Capture the cell that displays the provided text and extract its (x, y) central coordinate. 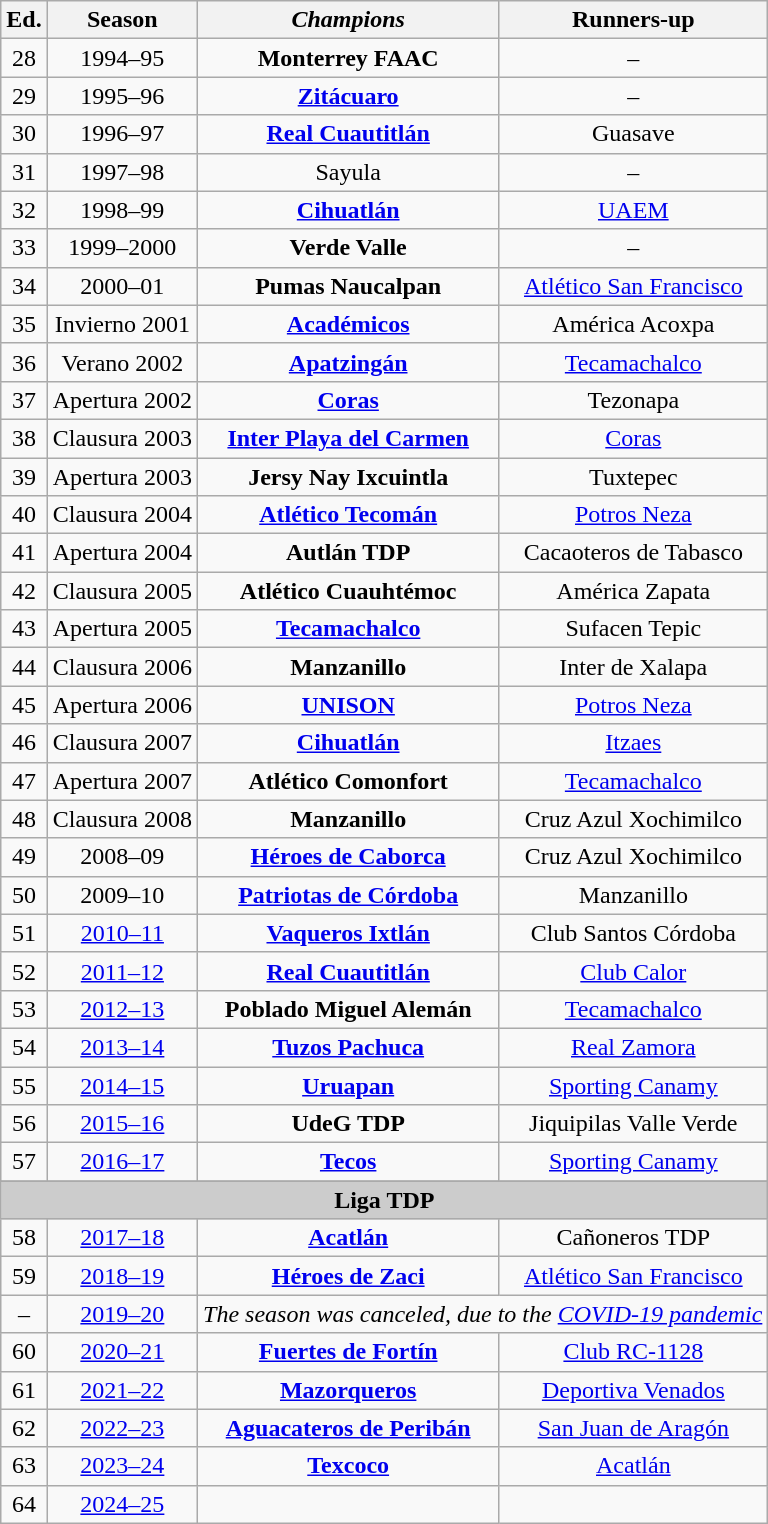
Guasave (634, 134)
Deportiva Venados (634, 1390)
Jersy Nay Ixcuintla (348, 477)
Runners-up (634, 20)
1997–98 (122, 172)
33 (24, 248)
Apertura 2004 (122, 553)
53 (24, 1009)
Pumas Naucalpan (348, 286)
San Juan de Aragón (634, 1428)
Héroes de Caborca (348, 857)
31 (24, 172)
Apatzingán (348, 362)
Apertura 2005 (122, 629)
34 (24, 286)
Héroes de Zaci (348, 1276)
2020–21 (122, 1352)
1999–2000 (122, 248)
2024–25 (122, 1504)
39 (24, 477)
1995–96 (122, 96)
Patriotas de Córdoba (348, 895)
51 (24, 933)
Itzaes (634, 743)
Texcoco (348, 1466)
2023–24 (122, 1466)
47 (24, 781)
Champions (348, 20)
Club Santos Córdoba (634, 933)
2019–20 (122, 1314)
41 (24, 553)
58 (24, 1238)
Clausura 2004 (122, 515)
Clausura 2005 (122, 591)
Mazorqueros (348, 1390)
Ed. (24, 20)
Apertura 2007 (122, 781)
50 (24, 895)
Invierno 2001 (122, 324)
62 (24, 1428)
37 (24, 400)
Clausura 2008 (122, 819)
Atlético Tecomán (348, 515)
2016–17 (122, 1162)
Tuxtepec (634, 477)
Tezonapa (634, 400)
2017–18 (122, 1238)
49 (24, 857)
Autlán TDP (348, 553)
Inter Playa del Carmen (348, 438)
Apertura 2002 (122, 400)
Inter de Xalapa (634, 667)
Zitácuaro (348, 96)
32 (24, 210)
35 (24, 324)
Tecos (348, 1162)
Cañoneros TDP (634, 1238)
1994–95 (122, 58)
2000–01 (122, 286)
Sufacen Tepic (634, 629)
Liga TDP (384, 1200)
56 (24, 1124)
52 (24, 971)
2022–23 (122, 1428)
43 (24, 629)
55 (24, 1085)
Sayula (348, 172)
Club RC-1128 (634, 1352)
Poblado Miguel Alemán (348, 1009)
2021–22 (122, 1390)
63 (24, 1466)
2015–16 (122, 1124)
Cacaoteros de Tabasco (634, 553)
60 (24, 1352)
Vaqueros Ixtlán (348, 933)
Clausura 2003 (122, 438)
29 (24, 96)
2012–13 (122, 1009)
59 (24, 1276)
28 (24, 58)
2008–09 (122, 857)
UAEM (634, 210)
Uruapan (348, 1085)
54 (24, 1047)
1998–99 (122, 210)
Apertura 2006 (122, 705)
Monterrey FAAC (348, 58)
Atlético Comonfort (348, 781)
2010–11 (122, 933)
Club Calor (634, 971)
Tuzos Pachuca (348, 1047)
2009–10 (122, 895)
30 (24, 134)
Season (122, 20)
38 (24, 438)
57 (24, 1162)
Jiquipilas Valle Verde (634, 1124)
2013–14 (122, 1047)
Clausura 2007 (122, 743)
Verde Valle (348, 248)
UdeG TDP (348, 1124)
América Acoxpa (634, 324)
36 (24, 362)
América Zapata (634, 591)
Aguacateros de Peribán (348, 1428)
40 (24, 515)
61 (24, 1390)
64 (24, 1504)
Verano 2002 (122, 362)
Académicos (348, 324)
42 (24, 591)
48 (24, 819)
The season was canceled, due to the COVID-19 pandemic (483, 1314)
2011–12 (122, 971)
44 (24, 667)
46 (24, 743)
45 (24, 705)
Real Zamora (634, 1047)
Apertura 2003 (122, 477)
Clausura 2006 (122, 667)
UNISON (348, 705)
2014–15 (122, 1085)
Atlético Cuauhtémoc (348, 591)
Fuertes de Fortín (348, 1352)
1996–97 (122, 134)
2018–19 (122, 1276)
